Return (x, y) of the center of cell containing provided text 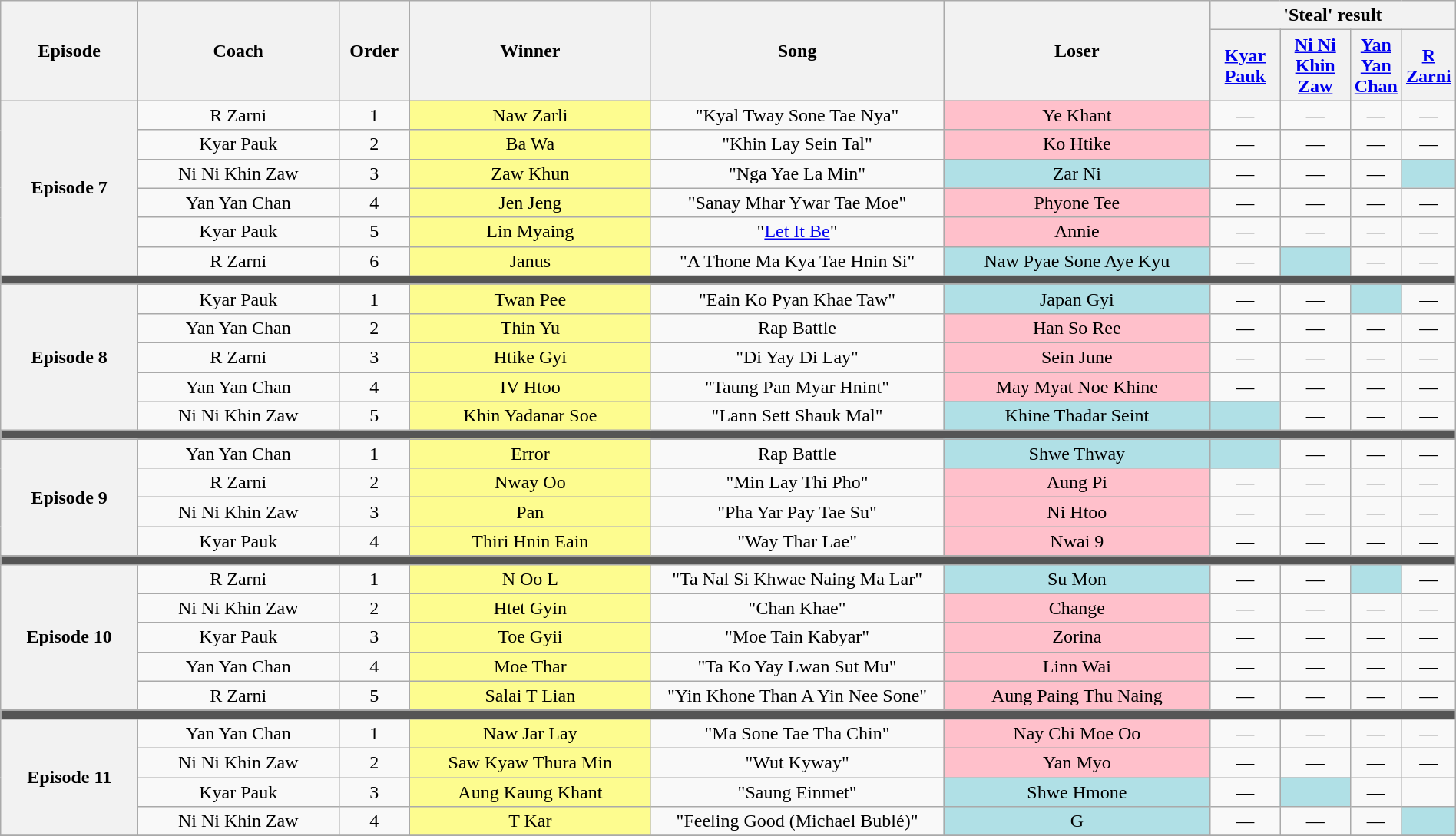
Twan Pee (531, 299)
Episode 10 (69, 637)
T Kar (531, 821)
Annie (1077, 232)
Jen Jeng (531, 203)
Sein June (1077, 357)
"A Thone Ma Kya Tae Hnin Si" (797, 261)
"Ta Ko Yay Lwan Sut Mu" (797, 666)
Aung Kaung Khant (531, 791)
"Chan Khae" (797, 608)
6 (375, 261)
Aung Paing Thu Naing (1077, 696)
Ko Htike (1077, 144)
Khine Thadar Seint (1077, 416)
Zorina (1077, 637)
Naw Pyae Sone Aye Kyu (1077, 261)
Winner (531, 51)
Ba Wa (531, 144)
Thin Yu (531, 328)
Order (375, 51)
Saw Kyaw Thura Min (531, 762)
Error (531, 454)
Htet Gyin (531, 608)
May Myat Noe Khine (1077, 386)
"Feeling Good (Michael Bublé)" (797, 821)
"Pha Yar Pay Tae Su" (797, 512)
"Kyal Tway Sone Tae Nya" (797, 115)
"Moe Tain Kabyar" (797, 637)
"Min Lay Thi Pho" (797, 483)
Ye Khant (1077, 115)
"Lann Sett Shauk Mal" (797, 416)
G (1077, 821)
"Ma Sone Tae Tha Chin" (797, 733)
Episode (69, 51)
Phyone Tee (1077, 203)
Yan Myo (1077, 762)
Khin Yadanar Soe (531, 416)
Shwe Hmone (1077, 791)
Linn Wai (1077, 666)
Nwai 9 (1077, 541)
Episode 8 (69, 357)
"Sanay Mhar Ywar Tae Moe" (797, 203)
Episode 9 (69, 497)
Su Mon (1077, 579)
Salai T Lian (531, 696)
Nay Chi Moe Oo (1077, 733)
"Wut Kyway" (797, 762)
"Ta Nal Si Khwae Naing Ma Lar" (797, 579)
Thiri Hnin Eain (531, 541)
"Di Yay Di Lay" (797, 357)
"Eain Ko Pyan Khae Taw" (797, 299)
Song (797, 51)
"Khin Lay Sein Tal" (797, 144)
Zar Ni (1077, 173)
Shwe Thway (1077, 454)
"Let It Be" (797, 232)
Nway Oo (531, 483)
Coach (238, 51)
IV Htoo (531, 386)
"Saung Einmet" (797, 791)
Change (1077, 608)
Moe Thar (531, 666)
"Yin Khone Than A Yin Nee Sone" (797, 696)
Episode 11 (69, 777)
"Nga Yae La Min" (797, 173)
"Taung Pan Myar Hnint" (797, 386)
Han So Ree (1077, 328)
Zaw Khun (531, 173)
Pan (531, 512)
Aung Pi (1077, 483)
Loser (1077, 51)
Lin Myaing (531, 232)
Ni Htoo (1077, 512)
Episode 7 (69, 188)
Naw Zarli (531, 115)
Janus (531, 261)
Naw Jar Lay (531, 733)
N Oo L (531, 579)
'Steal' result (1333, 15)
Japan Gyi (1077, 299)
Toe Gyii (531, 637)
Htike Gyi (531, 357)
"Way Thar Lae" (797, 541)
